Search for the cell housing the specified text and yield its (X, Y) center coordinate. 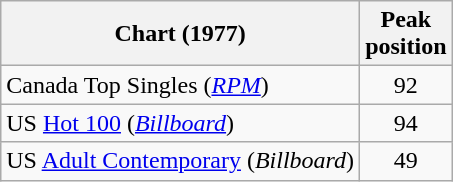
92 (406, 85)
Chart (1977) (180, 34)
US Hot 100 (Billboard) (180, 123)
US Adult Contemporary (Billboard) (180, 161)
Canada Top Singles (RPM) (180, 85)
Peakposition (406, 34)
94 (406, 123)
49 (406, 161)
